Scan for the cell matching the given text and deliver its [X, Y] coordinate at center. 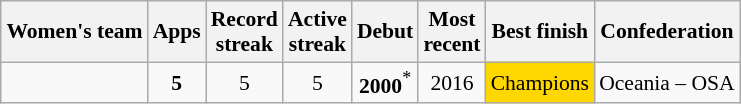
2016 [452, 82]
Oceania – OSA [667, 82]
Mostrecent [452, 32]
Women's team [74, 32]
Best finish [540, 32]
Apps [177, 32]
Debut [386, 32]
Activestreak [318, 32]
Recordstreak [244, 32]
Confederation [667, 32]
Champions [540, 82]
2000* [386, 82]
